Detect which cell encompasses the target text, then output its (X, Y) center coordinate. 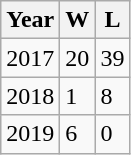
8 (112, 96)
Year (30, 20)
6 (78, 134)
2017 (30, 58)
39 (112, 58)
L (112, 20)
0 (112, 134)
2019 (30, 134)
W (78, 20)
2018 (30, 96)
20 (78, 58)
1 (78, 96)
